Locate the cell with the specified text and output its (x, y) center coordinate. 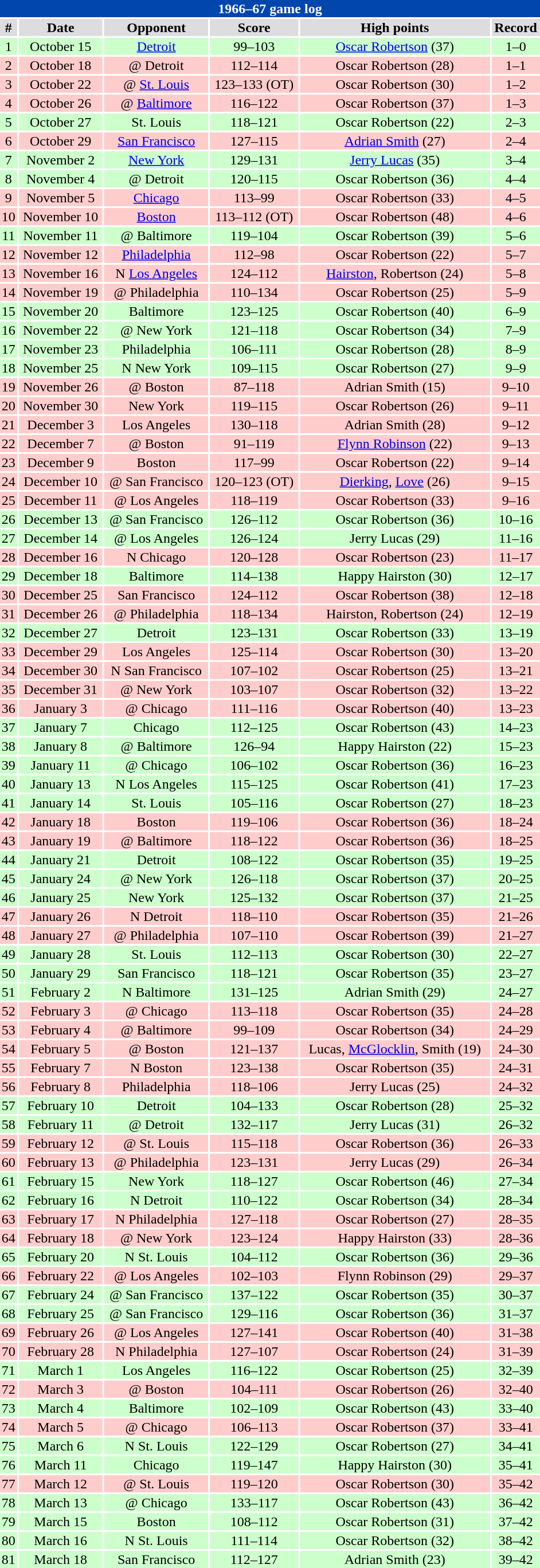
February 25 (60, 1314)
80 (8, 1540)
1 (8, 46)
109–115 (254, 368)
108–122 (254, 860)
November 4 (60, 179)
11 (8, 236)
43 (8, 841)
February 10 (60, 1106)
120–115 (254, 179)
20 (8, 406)
24–30 (516, 1049)
2 (8, 65)
Score (254, 28)
13–21 (516, 671)
106–113 (254, 1427)
N Baltimore (156, 992)
61 (8, 1181)
120–123 (OT) (254, 481)
23 (8, 462)
10 (8, 217)
37–42 (516, 1522)
30 (8, 595)
12 (8, 254)
High points (394, 28)
127–115 (254, 141)
26–33 (516, 1143)
# (8, 28)
Dierking, Love (26) (394, 481)
29 (8, 576)
34 (8, 671)
15 (8, 311)
113–99 (254, 198)
112–125 (254, 727)
16–23 (516, 765)
7 (8, 160)
8 (8, 179)
103–107 (254, 689)
57 (8, 1106)
21–26 (516, 916)
24 (8, 481)
29–36 (516, 1257)
March 12 (60, 1484)
March 6 (60, 1446)
4–4 (516, 179)
59 (8, 1143)
9–16 (516, 500)
28–35 (516, 1219)
5–8 (516, 273)
December 30 (60, 671)
January 19 (60, 841)
42 (8, 822)
Lucas, McGlocklin, Smith (19) (394, 1049)
6 (8, 141)
104–112 (254, 1257)
8–9 (516, 349)
120–128 (254, 557)
21–27 (516, 935)
22–27 (516, 954)
Happy Hairston (22) (394, 746)
31 (8, 614)
16 (8, 330)
50 (8, 973)
13–23 (516, 708)
126–94 (254, 746)
5 (8, 122)
Adrian Smith (23) (394, 1559)
January 21 (60, 860)
February 5 (60, 1049)
119–115 (254, 406)
3 (8, 84)
November 25 (60, 368)
March 1 (60, 1370)
107–110 (254, 935)
9–14 (516, 462)
4–5 (516, 198)
99–109 (254, 1030)
5–7 (516, 254)
64 (8, 1238)
73 (8, 1408)
71 (8, 1370)
N Chicago (156, 557)
February 8 (60, 1087)
2–4 (516, 141)
104–133 (254, 1106)
33 (8, 652)
69 (8, 1332)
Oscar Robertson (23) (394, 557)
January 28 (60, 954)
13–22 (516, 689)
November 26 (60, 387)
46 (8, 897)
113–118 (254, 1011)
25 (8, 500)
68 (8, 1314)
January 11 (60, 765)
106–111 (254, 349)
24–29 (516, 1030)
26 (8, 519)
February 18 (60, 1238)
13 (8, 273)
32–39 (516, 1370)
March 13 (60, 1503)
November 23 (60, 349)
February 22 (60, 1276)
18–25 (516, 841)
November 30 (60, 406)
104–111 (254, 1389)
26–32 (516, 1124)
112–127 (254, 1559)
78 (8, 1503)
December 16 (60, 557)
125–132 (254, 897)
29–37 (516, 1276)
32–40 (516, 1389)
January 24 (60, 879)
53 (8, 1030)
January 29 (60, 973)
N Boston (156, 1068)
79 (8, 1522)
63 (8, 1219)
N San Francisco (156, 671)
74 (8, 1427)
November 19 (60, 292)
15–23 (516, 746)
32 (8, 633)
February 24 (60, 1295)
5–6 (516, 236)
58 (8, 1124)
75 (8, 1446)
February 2 (60, 992)
October 18 (60, 65)
113–112 (OT) (254, 217)
January 13 (60, 784)
112–114 (254, 65)
115–118 (254, 1143)
31–39 (516, 1351)
Jerry Lucas (35) (394, 160)
Record (516, 28)
November 16 (60, 273)
40 (8, 784)
133–117 (254, 1503)
13–20 (516, 652)
36–42 (516, 1503)
54 (8, 1049)
March 5 (60, 1427)
Oscar Robertson (24) (394, 1351)
9–9 (516, 368)
56 (8, 1087)
12–19 (516, 614)
45 (8, 879)
Oscar Robertson (41) (394, 784)
118–127 (254, 1181)
102–109 (254, 1408)
1–3 (516, 103)
9–11 (516, 406)
January 25 (60, 897)
123–133 (OT) (254, 84)
Oscar Robertson (46) (394, 1181)
February 13 (60, 1162)
123–125 (254, 311)
March 11 (60, 1465)
December 13 (60, 519)
January 14 (60, 803)
9–15 (516, 481)
55 (8, 1068)
1–0 (516, 46)
112–113 (254, 954)
127–118 (254, 1219)
70 (8, 1351)
34–41 (516, 1446)
126–118 (254, 879)
March 4 (60, 1408)
March 18 (60, 1559)
October 27 (60, 122)
119–120 (254, 1484)
121–137 (254, 1049)
5–9 (516, 292)
37 (8, 727)
9–10 (516, 387)
81 (8, 1559)
131–125 (254, 992)
91–119 (254, 444)
Adrian Smith (28) (394, 425)
February 17 (60, 1219)
132–117 (254, 1124)
119–104 (254, 236)
119–106 (254, 822)
35 (8, 689)
52 (8, 1011)
108–112 (254, 1522)
Happy Hairston (33) (394, 1238)
129–116 (254, 1314)
1–1 (516, 65)
115–125 (254, 784)
11–17 (516, 557)
118–119 (254, 500)
123–124 (254, 1238)
January 3 (60, 708)
87–118 (254, 387)
38–42 (516, 1540)
Opponent (156, 28)
Adrian Smith (27) (394, 141)
25–32 (516, 1106)
Flynn Robinson (29) (394, 1276)
126–124 (254, 538)
March 16 (60, 1540)
January 8 (60, 746)
6–9 (516, 311)
Oscar Robertson (48) (394, 217)
126–112 (254, 519)
Jerry Lucas (25) (394, 1087)
February 12 (60, 1143)
November 11 (60, 236)
39–42 (516, 1559)
November 5 (60, 198)
127–141 (254, 1332)
118–134 (254, 614)
February 28 (60, 1351)
1966–67 game log (270, 9)
December 29 (60, 652)
2–3 (516, 122)
127–107 (254, 1351)
February 26 (60, 1332)
November 10 (60, 217)
March 15 (60, 1522)
November 12 (60, 254)
22 (8, 444)
33–41 (516, 1427)
December 14 (60, 538)
October 22 (60, 84)
12–17 (516, 576)
17 (8, 349)
Adrian Smith (29) (394, 992)
1–2 (516, 84)
December 27 (60, 633)
47 (8, 916)
114–138 (254, 576)
Jerry Lucas (31) (394, 1124)
February 3 (60, 1011)
111–114 (254, 1540)
122–129 (254, 1446)
18–23 (516, 803)
December 10 (60, 481)
31–37 (516, 1314)
January 26 (60, 916)
December 26 (60, 614)
January 7 (60, 727)
24–28 (516, 1011)
123–138 (254, 1068)
12–18 (516, 595)
19–25 (516, 860)
December 31 (60, 689)
117–99 (254, 462)
102–103 (254, 1276)
119–147 (254, 1465)
10–16 (516, 519)
26–34 (516, 1162)
130–118 (254, 425)
October 15 (60, 46)
66 (8, 1276)
27–34 (516, 1181)
December 25 (60, 595)
February 15 (60, 1181)
105–116 (254, 803)
9–13 (516, 444)
4–6 (516, 217)
Date (60, 28)
48 (8, 935)
January 27 (60, 935)
December 3 (60, 425)
14–23 (516, 727)
February 4 (60, 1030)
44 (8, 860)
17–23 (516, 784)
December 9 (60, 462)
Flynn Robinson (22) (394, 444)
24–31 (516, 1068)
November 2 (60, 160)
December 7 (60, 444)
125–114 (254, 652)
72 (8, 1389)
38 (8, 746)
67 (8, 1295)
129–131 (254, 160)
51 (8, 992)
14 (8, 292)
October 26 (60, 103)
February 11 (60, 1124)
24–32 (516, 1087)
60 (8, 1162)
18–24 (516, 822)
21–25 (516, 897)
33–40 (516, 1408)
7–9 (516, 330)
62 (8, 1200)
118–110 (254, 916)
112–98 (254, 254)
21 (8, 425)
110–122 (254, 1200)
106–102 (254, 765)
23–27 (516, 973)
19 (8, 387)
February 16 (60, 1200)
107–102 (254, 671)
118–122 (254, 841)
31–38 (516, 1332)
November 22 (60, 330)
111–116 (254, 708)
28–34 (516, 1200)
118–106 (254, 1087)
99–103 (254, 46)
13–19 (516, 633)
11–16 (516, 538)
October 29 (60, 141)
39 (8, 765)
30–37 (516, 1295)
36 (8, 708)
9 (8, 198)
3–4 (516, 160)
4 (8, 103)
February 20 (60, 1257)
35–42 (516, 1484)
41 (8, 803)
9–12 (516, 425)
Oscar Robertson (31) (394, 1522)
February 7 (60, 1068)
24–27 (516, 992)
November 20 (60, 311)
49 (8, 954)
December 18 (60, 576)
Oscar Robertson (38) (394, 595)
35–41 (516, 1465)
76 (8, 1465)
January 18 (60, 822)
65 (8, 1257)
N New York (156, 368)
20–25 (516, 879)
110–134 (254, 292)
Adrian Smith (15) (394, 387)
March 3 (60, 1389)
28 (8, 557)
121–118 (254, 330)
77 (8, 1484)
28–36 (516, 1238)
December 11 (60, 500)
27 (8, 538)
137–122 (254, 1295)
18 (8, 368)
